Return the (X, Y) coordinate for the center point of the cell that contains the specified text.  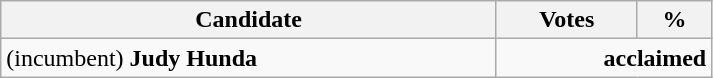
(incumbent) Judy Hunda (249, 58)
Candidate (249, 20)
Votes (566, 20)
acclaimed (604, 58)
% (674, 20)
